Return the (X, Y) coordinate for the center point of the cell that contains the specified text.  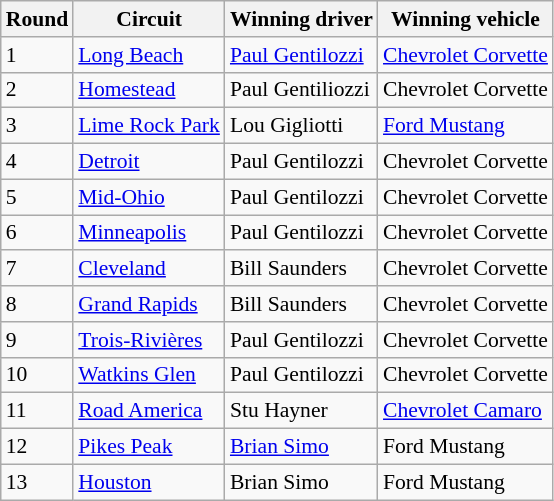
Stu Hayner (302, 411)
13 (38, 482)
Lou Gigliotti (302, 126)
Cleveland (149, 269)
Lime Rock Park (149, 126)
Trois-Rivières (149, 340)
Paul Gentiliozzi (302, 90)
9 (38, 340)
10 (38, 375)
Road America (149, 411)
2 (38, 90)
6 (38, 233)
12 (38, 447)
Minneapolis (149, 233)
Watkins Glen (149, 375)
Grand Rapids (149, 304)
Pikes Peak (149, 447)
11 (38, 411)
1 (38, 55)
4 (38, 162)
Houston (149, 482)
3 (38, 126)
Round (38, 19)
Chevrolet Camaro (466, 411)
Homestead (149, 90)
Detroit (149, 162)
Circuit (149, 19)
7 (38, 269)
Winning vehicle (466, 19)
Winning driver (302, 19)
Long Beach (149, 55)
Mid-Ohio (149, 197)
5 (38, 197)
8 (38, 304)
